From the cell containing the given text, extract its center point as (x, y) coordinate. 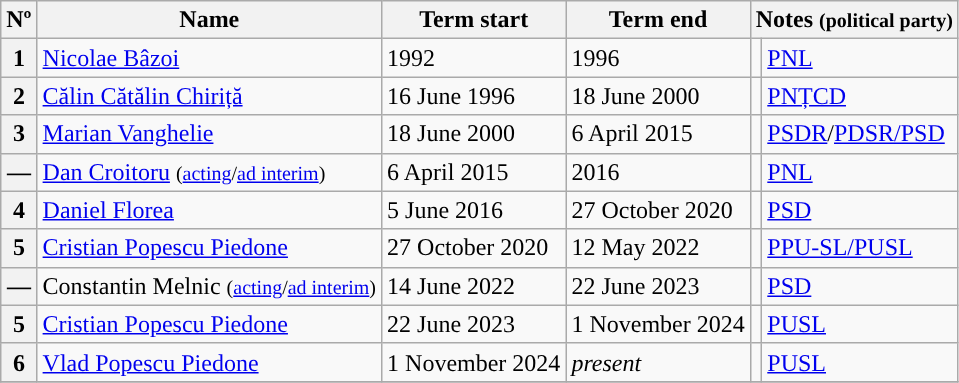
1992 (474, 58)
PPU-SL/PUSL (860, 248)
12 May 2022 (658, 248)
2016 (658, 172)
1996 (658, 58)
PNȚCD (860, 96)
14 June 2022 (474, 286)
Term start (474, 20)
1 (19, 58)
4 (19, 210)
16 June 1996 (474, 96)
Marian Vanghelie (209, 134)
2 (19, 96)
Vlad Popescu Piedone (209, 362)
PSDR/PDSR/PSD (860, 134)
5 June 2016 (474, 210)
Constantin Melnic (acting/ad interim) (209, 286)
Term end (658, 20)
Călin Cătălin Chiriță (209, 96)
Nº (19, 20)
Name (209, 20)
Dan Croitoru (acting/ad interim) (209, 172)
Notes (political party) (854, 20)
6 (19, 362)
Nicolae Bâzoi (209, 58)
Daniel Florea (209, 210)
3 (19, 134)
present (658, 362)
